Return (X, Y) of the center of cell containing provided text 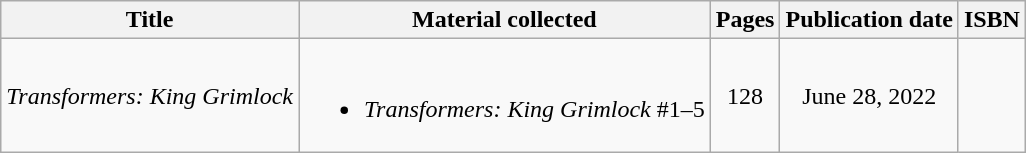
128 (745, 96)
Material collected (504, 20)
Title (150, 20)
ISBN (992, 20)
Pages (745, 20)
Transformers: King Grimlock (150, 96)
Transformers: King Grimlock #1–5 (504, 96)
Publication date (869, 20)
June 28, 2022 (869, 96)
